Search for the cell housing the specified text and yield its [x, y] center coordinate. 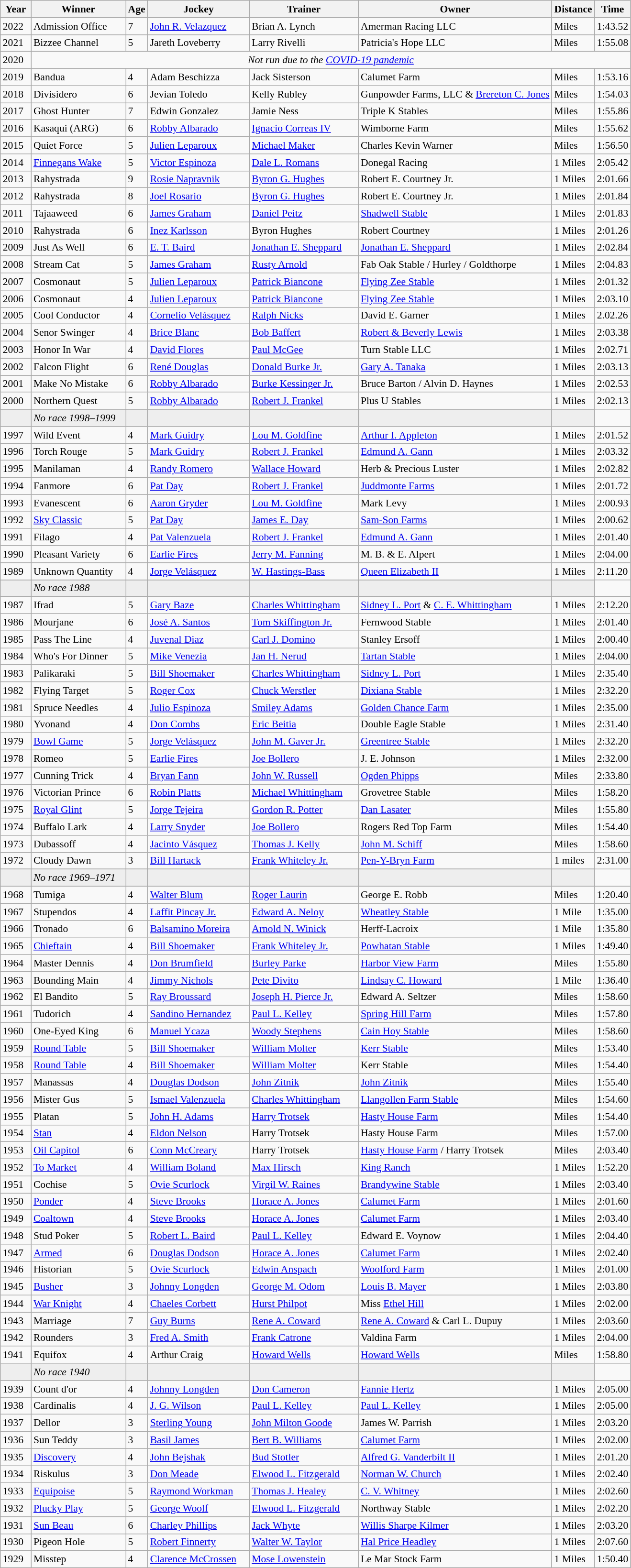
Jerry M. Fanning [304, 554]
2:01.66 [612, 179]
Walter Blum [199, 895]
Cunning Trick [78, 776]
Dellor [78, 1423]
Raymond Workman [199, 1491]
Stanley Ersoff [455, 639]
Rene A. Coward & Carl L. Dupuy [455, 1321]
2014 [16, 163]
2010 [16, 230]
1945 [16, 1287]
Sam-Son Farms [455, 520]
Cloudy Dawn [78, 861]
2:00.93 [612, 503]
Sandino Hernandez [199, 1014]
Louis B. Mayer [455, 1287]
David Flores [199, 350]
Llangollen Farm Stable [455, 1099]
Ignacio Correas IV [304, 129]
Sky Classic [78, 520]
1:58.80 [612, 1355]
Charley Phillips [199, 1525]
1:35.80 [612, 929]
Bert B. Williams [304, 1440]
Stud Poker [78, 1236]
Burke Kessinger Jr. [304, 384]
Ponder [78, 1202]
Who's For Dinner [78, 657]
Joel Rosario [199, 197]
Dale L. Romans [304, 163]
Rosie Napravnik [199, 179]
2003 [16, 350]
Michael Whittingham [304, 793]
2019 [16, 77]
2:01.60 [612, 1202]
Mister Gus [78, 1099]
Ray Broussard [199, 997]
Edwin Anspach [304, 1270]
Tumiga [78, 895]
Clarence McCrossen [199, 1559]
1:55.08 [612, 43]
Cardinalis [78, 1406]
Michael Maker [304, 145]
Jevian Toledo [199, 94]
2:01.00 [612, 1270]
Riskulus [78, 1474]
Bandua [78, 77]
Bounding Main [78, 980]
Equifox [78, 1355]
2:01.26 [612, 230]
Divisidero [78, 94]
1:36.40 [612, 980]
Kasaqui (ARG) [78, 129]
1982 [16, 691]
Ifrad [78, 605]
1975 [16, 810]
Conn McCreary [199, 1151]
René Douglas [199, 367]
Queen Elizabeth II [455, 571]
J. E. Johnson [455, 759]
Victorian Prince [78, 793]
1 miles [573, 861]
Ghost Hunter [78, 111]
No race 1998–1999 [78, 418]
Jacinto Vásquez [199, 844]
Jamie Ness [304, 111]
1963 [16, 980]
1:50.40 [612, 1559]
Mike Venezia [199, 657]
2:01.20 [612, 1457]
Paul McGee [304, 350]
2016 [16, 129]
1938 [16, 1406]
1948 [16, 1236]
Bowl Game [78, 742]
1984 [16, 657]
1:54.03 [612, 94]
1934 [16, 1474]
2:03.13 [612, 367]
2:02.13 [612, 401]
Falcon Flight [78, 367]
2:31.40 [612, 724]
2015 [16, 145]
Sun Beau [78, 1525]
Gordon R. Potter [304, 810]
1972 [16, 861]
Age [136, 9]
Walter W. Taylor [304, 1542]
Turn Stable LLC [455, 350]
8 [136, 197]
Pen-Y-Bryn Farm [455, 861]
Hurst Philpot [304, 1304]
Gary A. Tanaka [455, 367]
Platan [78, 1117]
2:02.20 [612, 1508]
2:07.60 [612, 1542]
Romeo [78, 759]
1993 [16, 503]
1951 [16, 1184]
2002 [16, 367]
1:53.40 [612, 1048]
2:04.83 [612, 265]
Brice Blanc [199, 333]
1932 [16, 1508]
Sterling Young [199, 1423]
Arthur I. Appleton [455, 435]
Juvenal Diaz [199, 639]
Quiet Force [78, 145]
Frank Catrone [304, 1338]
Patricia's Hope LLC [455, 43]
Northway Stable [455, 1508]
Don Combs [199, 724]
Mourjane [78, 623]
2:31.00 [612, 861]
Bob Baffert [304, 333]
Inez Karlsson [199, 230]
2:01.83 [612, 214]
1976 [16, 793]
Spring Hill Farm [455, 1014]
Manassas [78, 1083]
Fab Oak Stable / Hurley / Goldthorpe [455, 265]
Manuel Ycaza [199, 1031]
1961 [16, 1014]
1954 [16, 1133]
1968 [16, 895]
9 [136, 179]
1946 [16, 1270]
Master Dennis [78, 963]
Valdina Farm [455, 1338]
John H. Adams [199, 1117]
Oil Capitol [78, 1151]
Randy Romero [199, 469]
Edward A. Seltzer [455, 997]
Busher [78, 1287]
2:35.40 [612, 674]
Misstep [78, 1559]
Ralph Nicks [304, 316]
Manilaman [78, 469]
Not run due to the COVID-19 pandemic [331, 60]
Filago [78, 537]
1995 [16, 469]
1942 [16, 1338]
Robert Courtney [455, 230]
2:33.80 [612, 776]
Carl J. Domino [304, 639]
1950 [16, 1202]
Discovery [78, 1457]
Wallace Howard [304, 469]
1962 [16, 997]
1:20.40 [612, 895]
Roger Cox [199, 691]
Stream Cat [78, 265]
Adam Beschizza [199, 77]
Owner [455, 9]
José A. Santos [199, 623]
Roger Laurin [304, 895]
Jareth Loveberry [199, 43]
1:35.00 [612, 912]
2007 [16, 282]
Willis Sharpe Kilmer [455, 1525]
1:55.86 [612, 111]
Grovetree Stable [455, 793]
2004 [16, 333]
Sidney L. Port & C. E. Whittingham [455, 605]
Hal Price Headley [455, 1542]
Golden Chance Farm [455, 708]
2009 [16, 248]
King Ranch [455, 1168]
2:01.72 [612, 486]
Gary Baze [199, 605]
Powhatan Stable [455, 946]
1:43.52 [612, 26]
Sidney L. Port [455, 674]
Evanescent [78, 503]
Stupendos [78, 912]
1964 [16, 963]
Herff-Lacroix [455, 929]
Cain Hoy Stable [455, 1031]
Woolford Farm [455, 1270]
Fanmore [78, 486]
1967 [16, 912]
1933 [16, 1491]
Norman W. Church [455, 1474]
Julio Espinoza [199, 708]
1952 [16, 1168]
Cochise [78, 1184]
1985 [16, 639]
Equipoise [78, 1491]
James E. Day [304, 520]
Larry Rivelli [304, 43]
Count d'or [78, 1389]
2:03.38 [612, 333]
1944 [16, 1304]
1987 [16, 605]
Chaeles Corbett [199, 1304]
Eldon Nelson [199, 1133]
2:02.82 [612, 469]
Brian A. Lynch [304, 26]
1966 [16, 929]
1973 [16, 844]
1992 [16, 520]
George M. Odom [304, 1287]
2:05.42 [612, 163]
To Market [78, 1168]
Wild Event [78, 435]
Admission Office [78, 26]
1978 [16, 759]
Juddmonte Farms [455, 486]
John Bejshak [199, 1457]
Greentree Stable [455, 742]
2020 [16, 60]
1:49.40 [612, 946]
Dan Lasater [455, 810]
Alfred G. Vanderbilt II [455, 1457]
1:56.50 [612, 145]
Jack Whyte [304, 1525]
2:01.52 [612, 435]
Jorge Tejeira [199, 810]
1979 [16, 742]
1953 [16, 1151]
Pass The Line [78, 639]
Senor Swinger [78, 333]
Arnold N. Winick [304, 929]
2.02.26 [612, 316]
John M. Gaver Jr. [304, 742]
W. Hastings-Bass [304, 571]
Don Meade [199, 1474]
1977 [16, 776]
Winner [78, 9]
2:35.00 [612, 708]
Donald Burke Jr. [304, 367]
Herb & Precious Luster [455, 469]
Armed [78, 1253]
Flying Target [78, 691]
1989 [16, 571]
Trainer [304, 9]
Rounders [78, 1338]
Pat Valenzuela [199, 537]
2:02.84 [612, 248]
2:03.60 [612, 1321]
Mose Lowenstein [304, 1559]
Robert & Beverly Lewis [455, 333]
Charles Kevin Warner [455, 145]
1981 [16, 708]
Lindsay C. Howard [455, 980]
No race 1940 [78, 1372]
2:03.32 [612, 452]
2:02.60 [612, 1491]
Jack Sisterson [304, 77]
John Milton Goode [304, 1423]
Jockey [199, 9]
2:03.10 [612, 299]
Shadwell Stable [455, 214]
Woody Stephens [304, 1031]
Arthur Craig [199, 1355]
1980 [16, 724]
Honor In War [78, 350]
1929 [16, 1559]
Palikaraki [78, 674]
Guy Burns [199, 1321]
1997 [16, 435]
Unknown Quantity [78, 571]
1:55.40 [612, 1083]
2013 [16, 179]
1986 [16, 623]
Burley Parke [304, 963]
1974 [16, 827]
1:54.60 [612, 1099]
Edward E. Voynow [455, 1236]
Buffalo Lark [78, 827]
1990 [16, 554]
Hasty House Farm / Harry Trotsek [455, 1151]
Torch Rouge [78, 452]
Distance [573, 9]
Thomas J. Healey [304, 1491]
1996 [16, 452]
1959 [16, 1048]
Ismael Valenzuela [199, 1099]
1935 [16, 1457]
Time [612, 9]
2:02.53 [612, 384]
2006 [16, 299]
Jan H. Nerud [304, 657]
1:53.16 [612, 77]
Bizzee Channel [78, 43]
Tajaaweed [78, 214]
Don Brumfield [199, 963]
E. T. Baird [199, 248]
Robert L. Baird [199, 1236]
1957 [16, 1083]
2000 [16, 401]
2:01.84 [612, 197]
Coaltown [78, 1219]
1965 [16, 946]
1943 [16, 1321]
Robert Finnerty [199, 1542]
Tudorich [78, 1014]
Fernwood Stable [455, 623]
Double Eagle Stable [455, 724]
2012 [16, 197]
2022 [16, 26]
Miss Ethel Hill [455, 1304]
Plus U Stables [455, 401]
1931 [16, 1525]
Make No Mistake [78, 384]
No race 1969–1971 [78, 878]
Wimborne Farm [455, 129]
Stan [78, 1133]
El Bandito [78, 997]
Aaron Gryder [199, 503]
1983 [16, 674]
Larry Snyder [199, 827]
David E. Garner [455, 316]
2001 [16, 384]
2:32.00 [612, 759]
2:00.40 [612, 639]
James W. Parrish [455, 1423]
Edward A. Neloy [304, 912]
Virgil W. Raines [304, 1184]
War Knight [78, 1304]
2:02.71 [612, 350]
2:03.80 [612, 1287]
1930 [16, 1542]
Pleasant Variety [78, 554]
Donegal Racing [455, 163]
Bryan Fann [199, 776]
1949 [16, 1219]
Northern Quest [78, 401]
George E. Robb [455, 895]
Fred A. Smith [199, 1338]
Chuck Werstler [304, 691]
Victor Espinoza [199, 163]
Cornelio Velásquez [199, 316]
Tartan Stable [455, 657]
Pigeon Hole [78, 1542]
Gunpowder Farms, LLC & Brereton C. Jones [455, 94]
2:04.40 [612, 1236]
John W. Russell [304, 776]
1:52.20 [612, 1168]
1947 [16, 1253]
1:57.00 [612, 1133]
Kelly Rubley [304, 94]
1960 [16, 1031]
1956 [16, 1099]
2018 [16, 94]
Just As Well [78, 248]
John M. Schiff [455, 844]
Harbor View Farm [455, 963]
Sun Teddy [78, 1440]
Mark Levy [455, 503]
Spruce Needles [78, 708]
Cool Conductor [78, 316]
2:00.62 [612, 520]
Dixiana Stable [455, 691]
One-Eyed King [78, 1031]
Tronado [78, 929]
Royal Glint [78, 810]
Year [16, 9]
Triple K Stables [455, 111]
Plucky Play [78, 1508]
William Boland [199, 1168]
Byron Hughes [304, 230]
C. V. Whitney [455, 1491]
1937 [16, 1423]
Dubassoff [78, 844]
Bill Hartack [199, 861]
Amerman Racing LLC [455, 26]
Fannie Hertz [455, 1389]
2:01.32 [612, 282]
Rene A. Coward [304, 1321]
1955 [16, 1117]
2011 [16, 214]
2008 [16, 265]
2:12.20 [612, 605]
2:11.20 [612, 571]
1:57.80 [612, 1014]
2005 [16, 316]
Laffit Pincay Jr. [199, 912]
J. G. Wilson [199, 1406]
2021 [16, 43]
1994 [16, 486]
1991 [16, 537]
1939 [16, 1389]
Brandywine Stable [455, 1184]
Max Hirsch [304, 1168]
John R. Velazquez [199, 26]
Wheatley Stable [455, 912]
Rusty Arnold [304, 265]
1941 [16, 1355]
Chieftain [78, 946]
Daniel Peitz [304, 214]
1:55.62 [612, 129]
Pete Divito [304, 980]
George Woolf [199, 1508]
1:58.20 [612, 793]
Marriage [78, 1321]
Bruce Barton / Alvin D. Haynes [455, 384]
Robin Platts [199, 793]
Smiley Adams [304, 708]
Finnegans Wake [78, 163]
Tom Skiffington Jr. [304, 623]
Joseph H. Pierce Jr. [304, 997]
No race 1988 [78, 588]
2017 [16, 111]
Ogden Phipps [455, 776]
M. B. & E. Alpert [455, 554]
Don Cameron [304, 1389]
Balsamino Moreira [199, 929]
1958 [16, 1065]
Edwin Gonzalez [199, 111]
1936 [16, 1440]
Basil James [199, 1440]
Rogers Red Top Farm [455, 827]
Yvonand [78, 724]
Jimmy Nichols [199, 980]
Thomas J. Kelly [304, 844]
Eric Beitia [304, 724]
Historian [78, 1270]
Le Mar Stock Farm [455, 1559]
Bud Stotler [304, 1457]
